Extract the (X, Y) coordinate from the center of the cell holding the provided text.  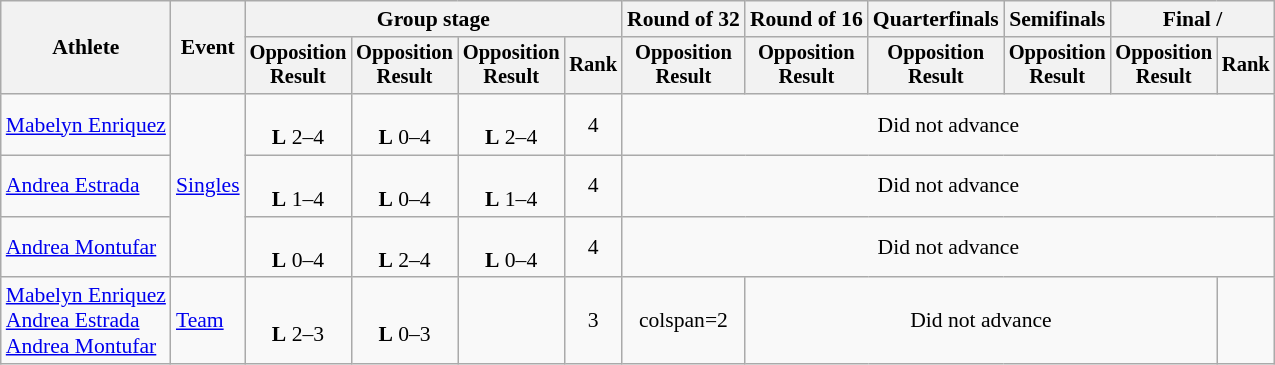
3 (593, 322)
Round of 32 (684, 19)
Final / (1192, 19)
Semifinals (1058, 19)
Mabelyn EnriquezAndrea EstradaAndrea Montufar (86, 322)
colspan=2 (684, 322)
Group stage (434, 19)
Andrea Estrada (86, 186)
Event (208, 48)
Athlete (86, 48)
Mabelyn Enriquez (86, 124)
L 2–3 (298, 322)
Quarterfinals (936, 19)
L 0–3 (404, 322)
Andrea Montufar (86, 248)
Team (208, 322)
Singles (208, 186)
Round of 16 (806, 19)
